For the text-containing cell, return its midpoint in (X, Y) coordinate format. 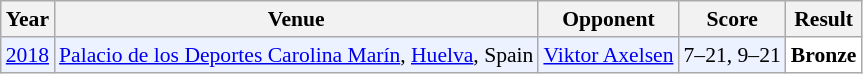
Year (28, 19)
Viktor Axelsen (608, 55)
Opponent (608, 19)
2018 (28, 55)
Venue (296, 19)
7–21, 9–21 (732, 55)
Palacio de los Deportes Carolina Marín, Huelva, Spain (296, 55)
Result (824, 19)
Score (732, 19)
Bronze (824, 55)
